Detect which cell encompasses the target text, then output its (x, y) center coordinate. 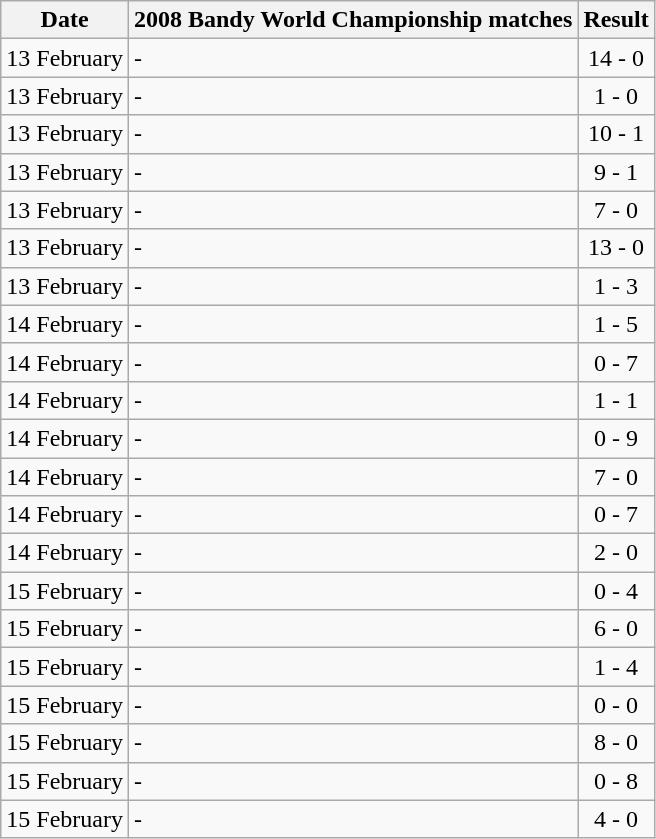
10 - 1 (616, 134)
2008 Bandy World Championship matches (352, 20)
Result (616, 20)
13 - 0 (616, 248)
4 - 0 (616, 819)
1 - 5 (616, 324)
6 - 0 (616, 629)
1 - 1 (616, 400)
Date (65, 20)
0 - 4 (616, 591)
8 - 0 (616, 743)
0 - 9 (616, 438)
1 - 3 (616, 286)
1 - 4 (616, 667)
2 - 0 (616, 553)
9 - 1 (616, 172)
1 - 0 (616, 96)
14 - 0 (616, 58)
0 - 8 (616, 781)
0 - 0 (616, 705)
